Identify which cell holds the provided text, then report its [x, y] central coordinate. 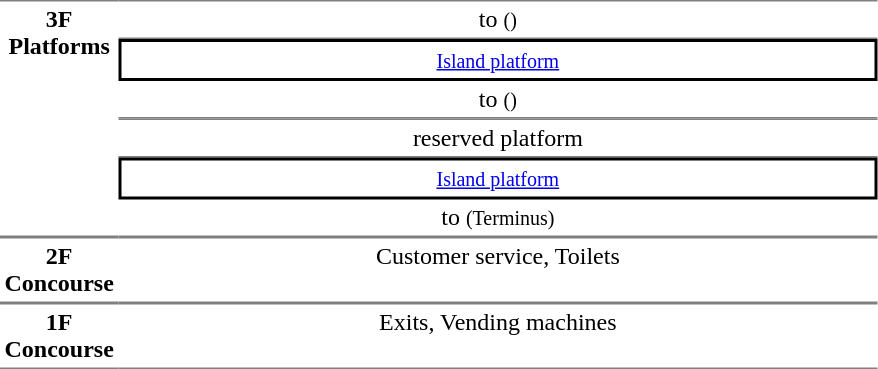
Customer service, Toilets [498, 270]
to (Terminus) [498, 219]
reserved platform [498, 138]
Exits, Vending machines [498, 336]
1FConcourse [59, 336]
3FPlatforms [59, 118]
2FConcourse [59, 270]
